Return the [x, y] coordinate for the center point of the cell that contains the specified text.  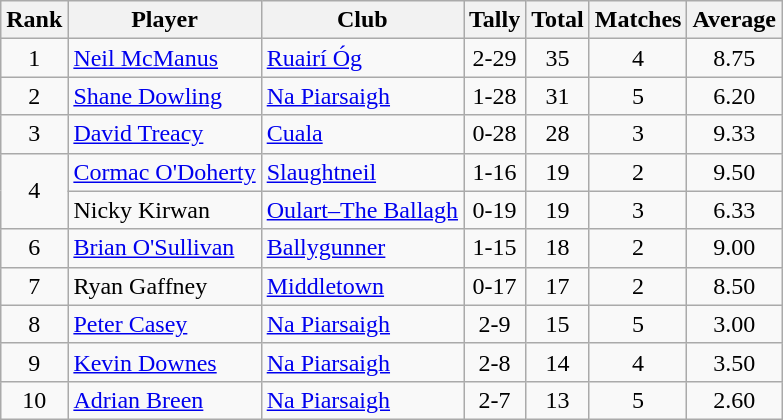
8.50 [734, 286]
Peter Casey [164, 324]
2-9 [495, 324]
18 [558, 248]
35 [558, 58]
8 [34, 324]
31 [558, 96]
0-19 [495, 210]
Cormac O'Doherty [164, 172]
Shane Dowling [164, 96]
15 [558, 324]
2-29 [495, 58]
10 [34, 400]
Kevin Downes [164, 362]
2-8 [495, 362]
Player [164, 20]
1 [34, 58]
Ryan Gaffney [164, 286]
Nicky Kirwan [164, 210]
Middletown [362, 286]
6.20 [734, 96]
6.33 [734, 210]
28 [558, 134]
9.50 [734, 172]
3.50 [734, 362]
Neil McManus [164, 58]
Brian O'Sullivan [164, 248]
Ballygunner [362, 248]
6 [34, 248]
0-17 [495, 286]
Matches [638, 20]
Tally [495, 20]
7 [34, 286]
8.75 [734, 58]
0-28 [495, 134]
Oulart–The Ballagh [362, 210]
2.60 [734, 400]
David Treacy [164, 134]
Cuala [362, 134]
9.33 [734, 134]
3.00 [734, 324]
14 [558, 362]
17 [558, 286]
Total [558, 20]
Rank [34, 20]
9.00 [734, 248]
1-16 [495, 172]
1-28 [495, 96]
2-7 [495, 400]
1-15 [495, 248]
13 [558, 400]
9 [34, 362]
Ruairí Óg [362, 58]
Slaughtneil [362, 172]
Adrian Breen [164, 400]
Average [734, 20]
Club [362, 20]
